From the cell containing the given text, extract its center point as (X, Y) coordinate. 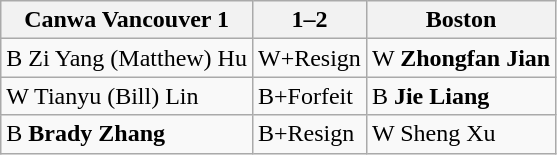
Boston (460, 20)
W Tianyu (Bill) Lin (127, 96)
W+Resign (309, 58)
B Jie Liang (460, 96)
B+Forfeit (309, 96)
W Zhongfan Jian (460, 58)
Canwa Vancouver 1 (127, 20)
B+Resign (309, 134)
B Zi Yang (Matthew) Hu (127, 58)
W Sheng Xu (460, 134)
B Brady Zhang (127, 134)
1–2 (309, 20)
